Pinpoint the cell where the given text exists, returning its [x, y] midpoint coordinate. 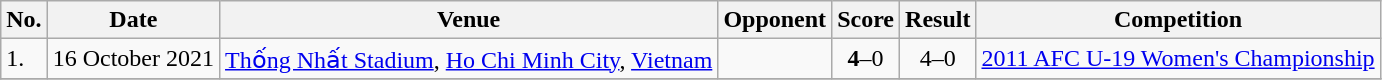
Venue [469, 20]
Result [938, 20]
Thống Nhất Stadium, Ho Chi Minh City, Vietnam [469, 59]
No. [24, 20]
16 October 2021 [133, 59]
Competition [1178, 20]
1. [24, 59]
Score [866, 20]
2011 AFC U-19 Women's Championship [1178, 59]
Opponent [775, 20]
Date [133, 20]
